Search for the cell housing the specified text and yield its (x, y) center coordinate. 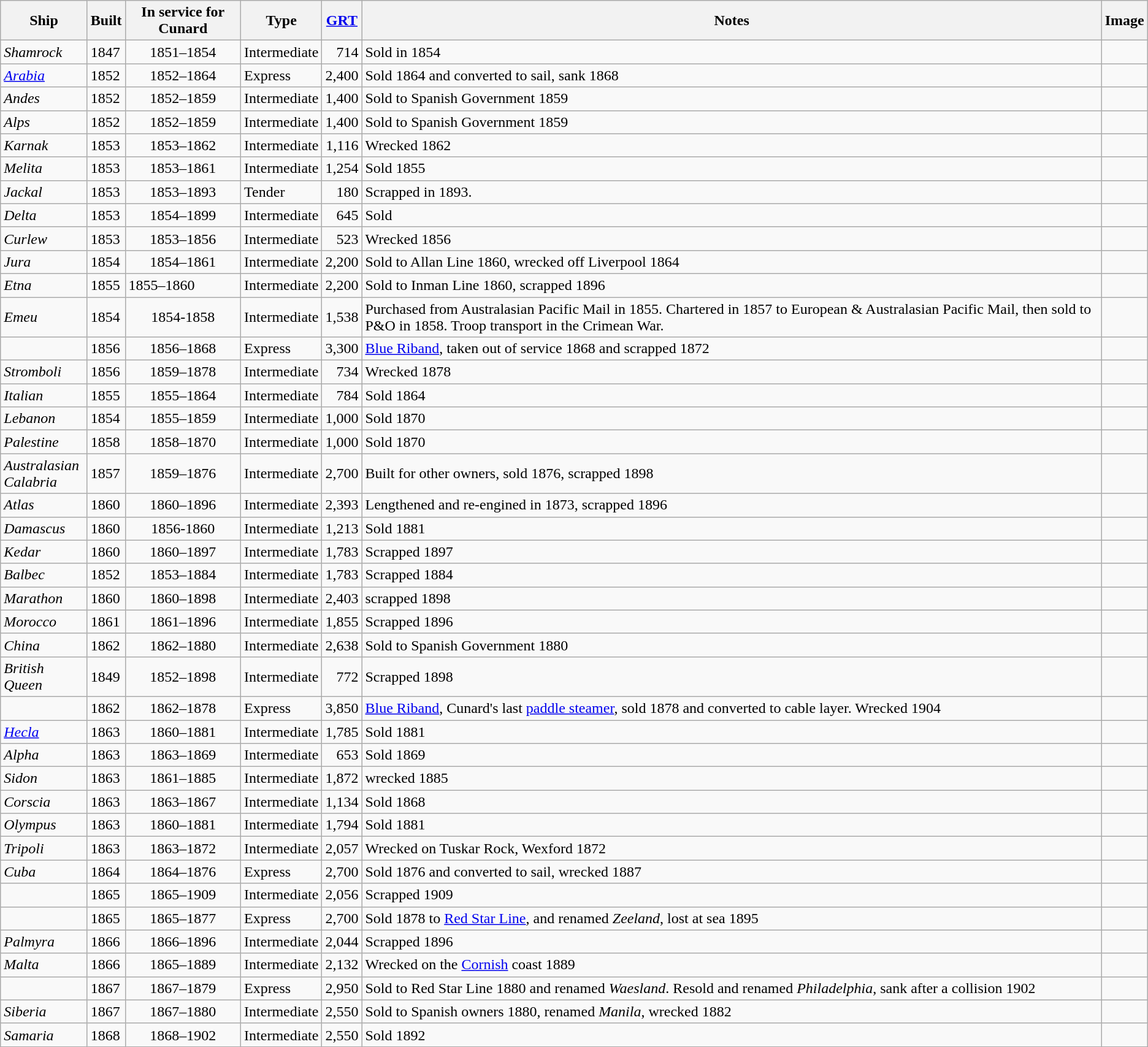
Sold 1864 and converted to sail, sank 1868 (732, 75)
1858–1870 (183, 442)
GRT (342, 21)
2,056 (342, 895)
Sold 1878 to Red Star Line, and renamed Zeeland, lost at sea 1895 (732, 918)
1855–1864 (183, 395)
Built for other owners, sold 1876, scrapped 1898 (732, 473)
1852–1898 (183, 677)
1849 (106, 677)
Karnak (44, 145)
1857 (106, 473)
1864–1876 (183, 872)
1851–1854 (183, 52)
In service for Cunard (183, 21)
1,116 (342, 145)
Cuba (44, 872)
Sold 1869 (732, 755)
Curlew (44, 238)
734 (342, 372)
1,794 (342, 825)
2,044 (342, 942)
1855–1859 (183, 419)
1853–1862 (183, 145)
Australasian Calabria (44, 473)
1860–1898 (183, 598)
Sidon (44, 779)
2,403 (342, 598)
1866–1896 (183, 942)
Wrecked on the Cornish coast 1889 (732, 965)
180 (342, 192)
Scrapped in 1893. (732, 192)
Alps (44, 122)
Sold to Spanish Government 1880 (732, 645)
1863–1872 (183, 848)
1,538 (342, 316)
1865–1877 (183, 918)
Sold to Spanish owners 1880, renamed Manila, wrecked 1882 (732, 1011)
1868–1902 (183, 1035)
Scrapped 1898 (732, 677)
China (44, 645)
Jackal (44, 192)
scrapped 1898 (732, 598)
Shamrock (44, 52)
Scrapped 1909 (732, 895)
1865–1889 (183, 965)
Sold to Red Star Line 1880 and renamed Waesland. Resold and renamed Philadelphia, sank after a collision 1902 (732, 988)
1,134 (342, 802)
1865–1909 (183, 895)
Arabia (44, 75)
Wrecked 1856 (732, 238)
1856-1860 (183, 528)
Hecla (44, 731)
Andes (44, 99)
Wrecked 1862 (732, 145)
Olympus (44, 825)
British Queen (44, 677)
Built (106, 21)
Damascus (44, 528)
Wrecked on Tuskar Rock, Wexford 1872 (732, 848)
1858 (106, 442)
Marathon (44, 598)
Jura (44, 262)
1,872 (342, 779)
Sold to Inman Line 1860, scrapped 1896 (732, 285)
Malta (44, 965)
Balbec (44, 575)
Palestine (44, 442)
1,785 (342, 731)
2,400 (342, 75)
1854–1899 (183, 215)
1862–1880 (183, 645)
1861 (106, 622)
1867–1880 (183, 1011)
Melita (44, 169)
Tender (281, 192)
wrecked 1885 (732, 779)
Sold 1892 (732, 1035)
1861–1885 (183, 779)
Sold 1864 (732, 395)
2,132 (342, 965)
1859–1876 (183, 473)
645 (342, 215)
Stromboli (44, 372)
1859–1878 (183, 372)
1864 (106, 872)
Etna (44, 285)
1860–1896 (183, 505)
Blue Riband, Cunard's last paddle steamer, sold 1878 and converted to cable layer. Wrecked 1904 (732, 708)
1861–1896 (183, 622)
Sold in 1854 (732, 52)
1862–1878 (183, 708)
1867–1879 (183, 988)
Corscia (44, 802)
Wrecked 1878 (732, 372)
3,850 (342, 708)
Morocco (44, 622)
1853–1856 (183, 238)
784 (342, 395)
Scrapped 1897 (732, 552)
1,254 (342, 169)
Blue Riband, taken out of service 1868 and scrapped 1872 (732, 349)
2,950 (342, 988)
Sold 1868 (732, 802)
Tripoli (44, 848)
1856–1868 (183, 349)
Lengthened and re-engined in 1873, scrapped 1896 (732, 505)
Atlas (44, 505)
523 (342, 238)
Emeu (44, 316)
1853–1893 (183, 192)
1863–1869 (183, 755)
2,057 (342, 848)
1855–1860 (183, 285)
Kedar (44, 552)
Image (1125, 21)
1854–1861 (183, 262)
1852–1864 (183, 75)
1854-1858 (183, 316)
3,300 (342, 349)
Italian (44, 395)
Sold 1855 (732, 169)
Sold 1876 and converted to sail, wrecked 1887 (732, 872)
Delta (44, 215)
1853–1884 (183, 575)
1853–1861 (183, 169)
Notes (732, 21)
Scrapped 1884 (732, 575)
Palmyra (44, 942)
Samaria (44, 1035)
Lebanon (44, 419)
Type (281, 21)
1,213 (342, 528)
1868 (106, 1035)
2,393 (342, 505)
Ship (44, 21)
1847 (106, 52)
1863–1867 (183, 802)
714 (342, 52)
Siberia (44, 1011)
772 (342, 677)
1,855 (342, 622)
2,638 (342, 645)
1860–1897 (183, 552)
653 (342, 755)
Sold to Allan Line 1860, wrecked off Liverpool 1864 (732, 262)
Sold (732, 215)
Alpha (44, 755)
